Detect which cell encompasses the target text, then output its [X, Y] center coordinate. 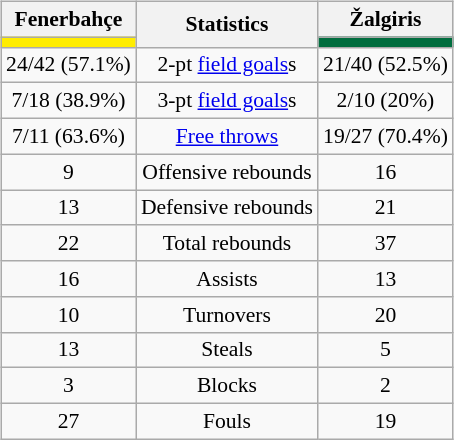
21/40 (52.5%) [386, 65]
24/42 (57.1%) [68, 65]
Assists [227, 279]
Žalgiris [386, 19]
Defensive rebounds [227, 208]
Statistics [227, 24]
Offensive rebounds [227, 172]
3 [68, 386]
Turnovers [227, 314]
9 [68, 172]
21 [386, 208]
27 [68, 421]
Steals [227, 350]
Free throws [227, 136]
37 [386, 243]
2-pt field goalss [227, 65]
Total rebounds [227, 243]
7/18 (38.9%) [68, 101]
19/27 (70.4%) [386, 136]
22 [68, 243]
Fenerbahçe [68, 19]
2 [386, 386]
5 [386, 350]
3-pt field goalss [227, 101]
2/10 (20%) [386, 101]
Blocks [227, 386]
7/11 (63.6%) [68, 136]
Fouls [227, 421]
10 [68, 314]
20 [386, 314]
19 [386, 421]
